Pinpoint the cell where the given text exists, returning its [X, Y] midpoint coordinate. 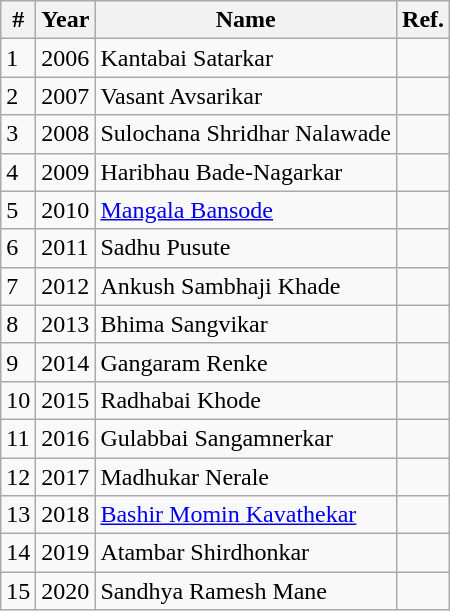
2014 [66, 362]
2007 [66, 96]
2016 [66, 438]
Bhima Sangvikar [246, 324]
11 [18, 438]
8 [18, 324]
2012 [66, 286]
10 [18, 400]
Ref. [424, 20]
2006 [66, 58]
4 [18, 172]
# [18, 20]
2019 [66, 553]
Mangala Bansode [246, 210]
2 [18, 96]
Radhabai Khode [246, 400]
Gangaram Renke [246, 362]
Sulochana Shridhar Nalawade [246, 134]
Atambar Shirdhonkar [246, 553]
15 [18, 591]
2010 [66, 210]
Sandhya Ramesh Mane [246, 591]
2011 [66, 248]
14 [18, 553]
6 [18, 248]
Madhukar Nerale [246, 477]
7 [18, 286]
12 [18, 477]
2008 [66, 134]
Sadhu Pusute [246, 248]
5 [18, 210]
3 [18, 134]
Haribhau Bade-Nagarkar [246, 172]
1 [18, 58]
Gulabbai Sangamnerkar [246, 438]
Year [66, 20]
2009 [66, 172]
Kantabai Satarkar [246, 58]
Name [246, 20]
2018 [66, 515]
2015 [66, 400]
13 [18, 515]
2017 [66, 477]
Ankush Sambhaji Khade [246, 286]
9 [18, 362]
2020 [66, 591]
Vasant Avsarikar [246, 96]
2013 [66, 324]
Bashir Momin Kavathekar [246, 515]
